Determine the [X, Y] coordinate at the center of the cell enclosing the given text.  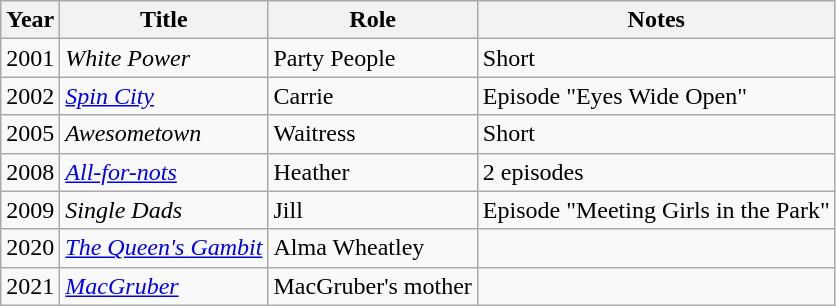
Waitress [372, 134]
2005 [30, 134]
Alma Wheatley [372, 248]
2 episodes [656, 172]
Notes [656, 20]
Jill [372, 210]
2021 [30, 286]
Year [30, 20]
Title [164, 20]
2009 [30, 210]
Episode "Eyes Wide Open" [656, 96]
Episode "Meeting Girls in the Park" [656, 210]
Single Dads [164, 210]
The Queen's Gambit [164, 248]
MacGruber's mother [372, 286]
2020 [30, 248]
MacGruber [164, 286]
2002 [30, 96]
2008 [30, 172]
All-for-nots [164, 172]
Role [372, 20]
Party People [372, 58]
2001 [30, 58]
White Power [164, 58]
Spin City [164, 96]
Carrie [372, 96]
Awesometown [164, 134]
Heather [372, 172]
